Return the (x, y) coordinate for the center point of the cell that contains the specified text.  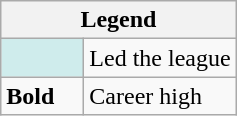
Bold (42, 96)
Career high (160, 96)
Legend (118, 20)
Led the league (160, 58)
